From the cell containing the given text, extract its center point as (X, Y) coordinate. 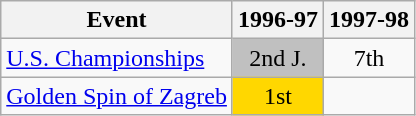
1997-98 (368, 20)
1996-97 (278, 20)
7th (368, 58)
2nd J. (278, 58)
U.S. Championships (117, 58)
Golden Spin of Zagreb (117, 96)
1st (278, 96)
Event (117, 20)
